Find where the given text appears and provide that cell's center as [x, y] coordinate. 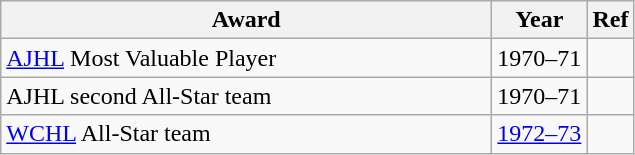
Ref [610, 20]
AJHL second All-Star team [246, 96]
AJHL Most Valuable Player [246, 58]
WCHL All-Star team [246, 134]
Year [540, 20]
1972–73 [540, 134]
Award [246, 20]
